Return (x, y) of the center of cell containing provided text 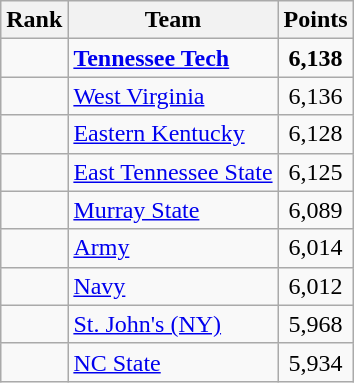
Tennessee Tech (173, 58)
6,138 (316, 58)
6,136 (316, 96)
Army (173, 248)
5,968 (316, 324)
6,012 (316, 286)
Team (173, 20)
East Tennessee State (173, 172)
Murray State (173, 210)
Rank (34, 20)
St. John's (NY) (173, 324)
Eastern Kentucky (173, 134)
6,089 (316, 210)
West Virginia (173, 96)
5,934 (316, 362)
6,125 (316, 172)
Navy (173, 286)
6,014 (316, 248)
NC State (173, 362)
6,128 (316, 134)
Points (316, 20)
